Identify which cell holds the provided text, then report its [x, y] central coordinate. 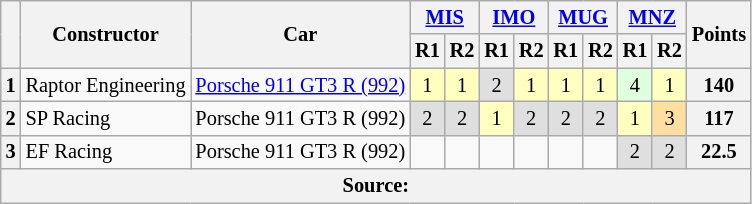
Source: [376, 186]
Car [301, 34]
IMO [514, 17]
MIS [444, 17]
22.5 [719, 152]
Raptor Engineering [106, 85]
4 [636, 85]
EF Racing [106, 152]
MUG [582, 17]
SP Racing [106, 118]
Constructor [106, 34]
140 [719, 85]
Points [719, 34]
117 [719, 118]
MNZ [652, 17]
